Search for the cell housing the specified text and yield its (X, Y) center coordinate. 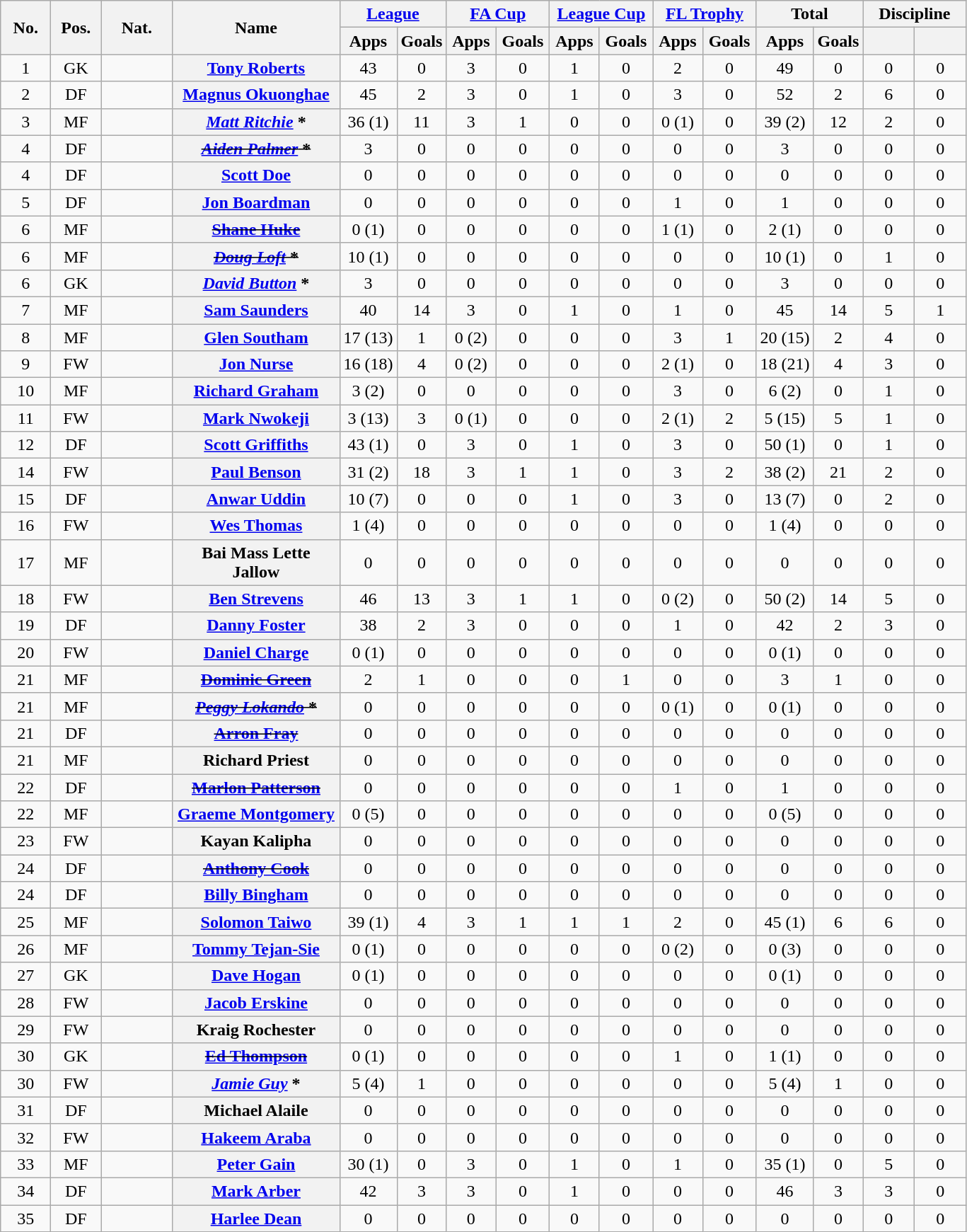
45 (1) (785, 922)
34 (25, 1191)
Pos. (76, 28)
18 (21) (785, 364)
23 (25, 841)
Kraig Rochester (256, 1030)
Richard Graham (256, 391)
Hakeem Araba (256, 1137)
Tommy Tejan-Sie (256, 949)
Harlee Dean (256, 1218)
52 (785, 95)
Jamie Guy * (256, 1083)
9 (25, 364)
Richard Priest (256, 760)
Total (809, 14)
28 (25, 1003)
Michael Alaile (256, 1110)
FL Trophy (705, 14)
29 (25, 1030)
32 (25, 1137)
Graeme Montgomery (256, 814)
8 (25, 338)
Tony Roberts (256, 68)
Ed Thompson (256, 1057)
17 (13) (368, 338)
Aiden Palmer * (256, 149)
38 (2) (785, 472)
Solomon Taiwo (256, 922)
30 (1) (368, 1164)
Daniel Charge (256, 652)
39 (2) (785, 122)
50 (2) (785, 599)
Scott Griffiths (256, 445)
Billy Bingham (256, 895)
Ben Strevens (256, 599)
Jon Boardman (256, 202)
19 (25, 626)
Wes Thomas (256, 526)
Peter Gain (256, 1164)
26 (25, 949)
0 (3) (785, 949)
15 (25, 499)
13 (7) (785, 499)
Glen Southam (256, 338)
Dominic Green (256, 679)
Kayan Kalipha (256, 841)
Dave Hogan (256, 976)
43 (1) (368, 445)
Scott Doe (256, 175)
Peggy Lokando * (256, 706)
35 (1) (785, 1164)
7 (25, 310)
6 (2) (785, 391)
Doug Loft * (256, 256)
Mark Nwokeji (256, 418)
5 (15) (785, 418)
49 (785, 68)
27 (25, 976)
16 (25, 526)
Mark Arber (256, 1191)
Paul Benson (256, 472)
League Cup (601, 14)
36 (1) (368, 122)
13 (422, 599)
33 (25, 1164)
17 (25, 562)
Sam Saunders (256, 310)
Discipline (915, 14)
3 (13) (368, 418)
Marlon Patterson (256, 788)
3 (2) (368, 391)
39 (1) (368, 922)
43 (368, 68)
Danny Foster (256, 626)
20 (15) (785, 338)
10 (25, 391)
Shane Huke (256, 229)
10 (7) (368, 499)
38 (368, 626)
16 (18) (368, 364)
50 (1) (785, 445)
David Button * (256, 283)
31 (25, 1110)
31 (2) (368, 472)
Anthony Cook (256, 868)
Jon Nurse (256, 364)
25 (25, 922)
No. (25, 28)
Nat. (137, 28)
League (393, 14)
Bai Mass Lette Jallow (256, 562)
35 (25, 1218)
20 (25, 652)
Name (256, 28)
Matt Ritchie * (256, 122)
Arron Fray (256, 733)
Anwar Uddin (256, 499)
FA Cup (498, 14)
Jacob Erskine (256, 1003)
Magnus Okuonghae (256, 95)
40 (368, 310)
